Find where the given text appears and provide that cell's center as (x, y) coordinate. 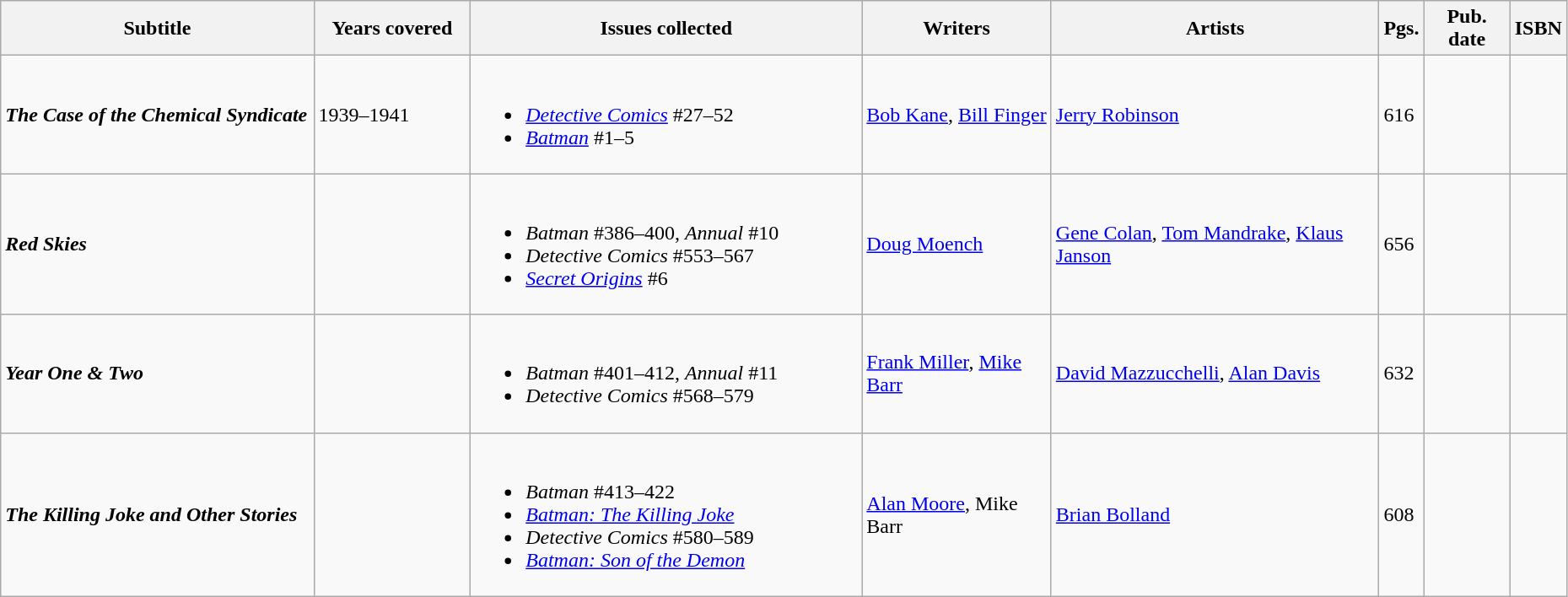
Pgs. (1402, 29)
608 (1402, 514)
Brian Bolland (1215, 514)
Subtitle (157, 29)
Artists (1215, 29)
656 (1402, 245)
632 (1402, 374)
Red Skies (157, 245)
Batman #413–422Batman: The Killing JokeDetective Comics #580–589Batman: Son of the Demon (666, 514)
Detective Comics #27–52Batman #1–5 (666, 115)
Year One & Two (157, 374)
Pub. date (1467, 29)
616 (1402, 115)
Bob Kane, Bill Finger (956, 115)
Writers (956, 29)
Gene Colan, Tom Mandrake, Klaus Janson (1215, 245)
Doug Moench (956, 245)
Jerry Robinson (1215, 115)
Issues collected (666, 29)
Years covered (392, 29)
1939–1941 (392, 115)
Alan Moore, Mike Barr (956, 514)
Batman #386–400, Annual #10Detective Comics #553–567Secret Origins #6 (666, 245)
David Mazzucchelli, Alan Davis (1215, 374)
Batman #401–412, Annual #11Detective Comics #568–579 (666, 374)
The Killing Joke and Other Stories (157, 514)
Frank Miller, Mike Barr (956, 374)
ISBN (1538, 29)
The Case of the Chemical Syndicate (157, 115)
